Pinpoint the cell where the given text exists, returning its (x, y) midpoint coordinate. 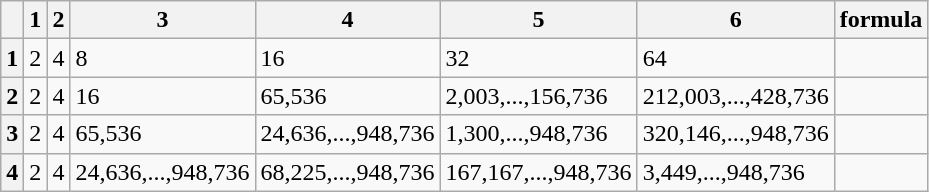
32 (538, 58)
64 (736, 58)
1,300,...,948,736 (538, 134)
2,003,...,156,736 (538, 96)
3,449,...,948,736 (736, 172)
320,146,...,948,736 (736, 134)
68,225,...,948,736 (348, 172)
167,167,...,948,736 (538, 172)
5 (538, 20)
6 (736, 20)
8 (162, 58)
212,003,...,428,736 (736, 96)
formula (881, 20)
